Capture the cell that displays the provided text and extract its [x, y] central coordinate. 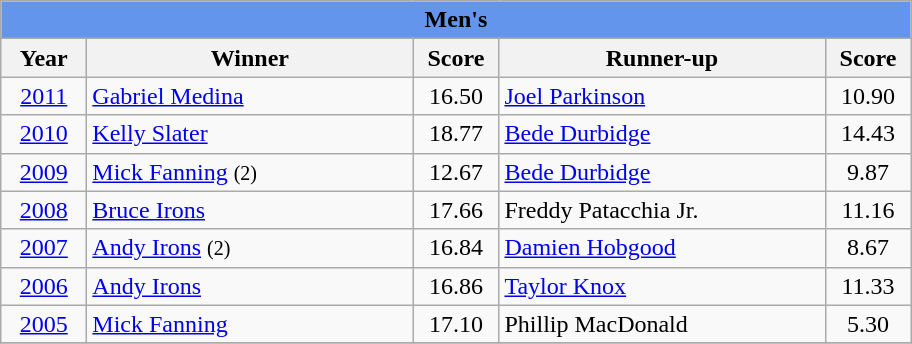
17.10 [456, 324]
2011 [44, 96]
Mick Fanning [250, 324]
Damien Hobgood [662, 248]
Andy Irons (2) [250, 248]
2009 [44, 172]
Phillip MacDonald [662, 324]
Winner [250, 58]
18.77 [456, 134]
16.86 [456, 286]
Bruce Irons [250, 210]
2007 [44, 248]
2006 [44, 286]
Men's [456, 20]
11.16 [868, 210]
Joel Parkinson [662, 96]
5.30 [868, 324]
16.50 [456, 96]
2010 [44, 134]
Kelly Slater [250, 134]
2005 [44, 324]
17.66 [456, 210]
9.87 [868, 172]
10.90 [868, 96]
14.43 [868, 134]
Mick Fanning (2) [250, 172]
Year [44, 58]
Gabriel Medina [250, 96]
11.33 [868, 286]
8.67 [868, 248]
Taylor Knox [662, 286]
Freddy Patacchia Jr. [662, 210]
2008 [44, 210]
16.84 [456, 248]
Runner-up [662, 58]
12.67 [456, 172]
Andy Irons [250, 286]
